Pinpoint the cell where the given text exists, returning its [x, y] midpoint coordinate. 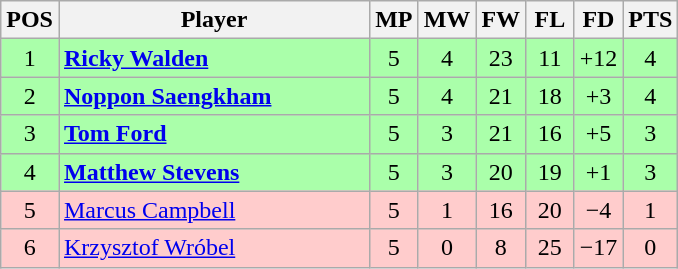
MW [447, 20]
FW [501, 20]
+1 [598, 172]
11 [550, 58]
+3 [598, 96]
8 [501, 248]
Ricky Walden [214, 58]
FD [598, 20]
19 [550, 172]
FL [550, 20]
POS [30, 20]
−4 [598, 210]
Player [214, 20]
Noppon Saengkham [214, 96]
−17 [598, 248]
Tom Ford [214, 134]
+5 [598, 134]
18 [550, 96]
Marcus Campbell [214, 210]
6 [30, 248]
2 [30, 96]
+12 [598, 58]
MP [394, 20]
Krzysztof Wróbel [214, 248]
Matthew Stevens [214, 172]
23 [501, 58]
PTS [650, 20]
25 [550, 248]
